Return the [x, y] coordinate for the center point of the cell that contains the specified text.  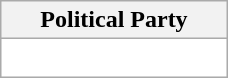
Political Party [114, 20]
